Return (X, Y) of the center of cell containing provided text 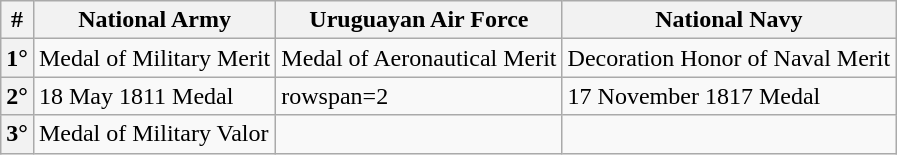
17 November 1817 Medal (729, 96)
18 May 1811 Medal (154, 96)
Decoration Honor of Naval Merit (729, 58)
2° (18, 96)
National Army (154, 20)
rowspan=2 (419, 96)
3° (18, 134)
Uruguayan Air Force (419, 20)
Medal of Military Merit (154, 58)
National Navy (729, 20)
# (18, 20)
Medal of Aeronautical Merit (419, 58)
Medal of Military Valor (154, 134)
1° (18, 58)
